Extract the (X, Y) coordinate from the center of the cell holding the provided text.  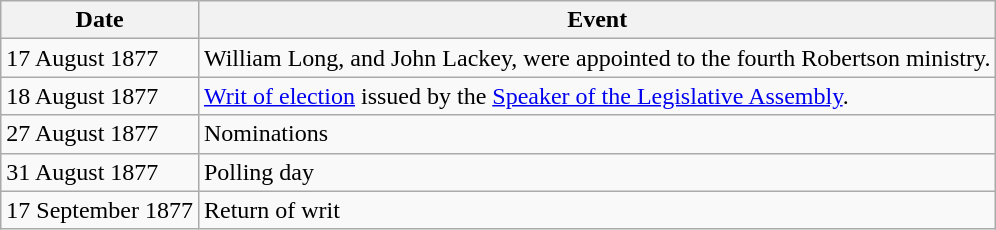
William Long, and John Lackey, were appointed to the fourth Robertson ministry. (596, 58)
Writ of election issued by the Speaker of the Legislative Assembly. (596, 96)
Event (596, 20)
Nominations (596, 134)
17 August 1877 (100, 58)
Polling day (596, 172)
31 August 1877 (100, 172)
17 September 1877 (100, 210)
27 August 1877 (100, 134)
Return of writ (596, 210)
18 August 1877 (100, 96)
Date (100, 20)
